Return the (X, Y) coordinate for the center point of the cell that contains the specified text.  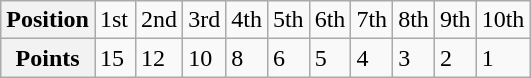
4th (247, 20)
2nd (160, 20)
4 (372, 58)
5th (288, 20)
Points (48, 58)
5 (330, 58)
8th (414, 20)
10 (204, 58)
6 (288, 58)
6th (330, 20)
1st (114, 20)
Position (48, 20)
1 (503, 58)
3 (414, 58)
12 (160, 58)
15 (114, 58)
10th (503, 20)
7th (372, 20)
2 (455, 58)
9th (455, 20)
8 (247, 58)
3rd (204, 20)
